Return the (x, y) coordinate for the center point of the cell that contains the specified text.  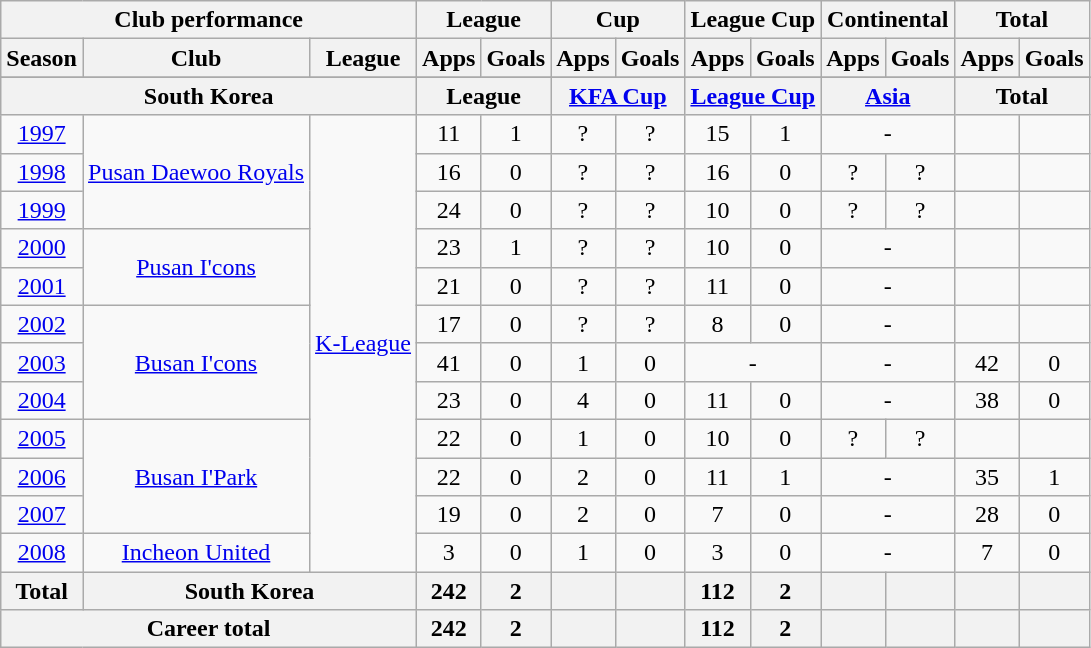
21 (449, 286)
19 (449, 515)
1999 (42, 210)
Busan I'Park (196, 476)
2004 (42, 400)
4 (583, 400)
17 (449, 324)
Busan I'cons (196, 362)
Cup (618, 20)
2000 (42, 248)
35 (987, 477)
2008 (42, 553)
Club (196, 58)
1998 (42, 172)
2005 (42, 438)
42 (987, 362)
2002 (42, 324)
Club performance (209, 20)
2006 (42, 477)
2007 (42, 515)
38 (987, 400)
28 (987, 515)
Incheon United (196, 553)
K-League (364, 344)
15 (718, 134)
2001 (42, 286)
1997 (42, 134)
24 (449, 210)
2003 (42, 362)
Season (42, 58)
Career total (209, 629)
41 (449, 362)
KFA Cup (618, 96)
8 (718, 324)
Asia (888, 96)
Pusan I'cons (196, 267)
Continental (888, 20)
Pusan Daewoo Royals (196, 172)
